Determine the (X, Y) coordinate at the center of the cell enclosing the given text.  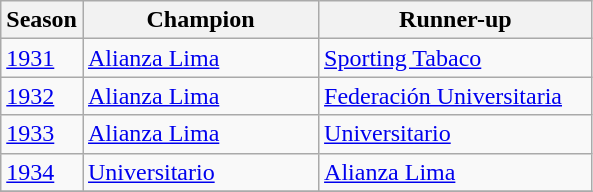
1932 (42, 96)
1934 (42, 172)
1933 (42, 134)
Runner-up (456, 20)
Champion (200, 20)
1931 (42, 58)
Season (42, 20)
Federación Universitaria (456, 96)
Sporting Tabaco (456, 58)
